Return the [x, y] coordinate for the center point of the cell that contains the specified text.  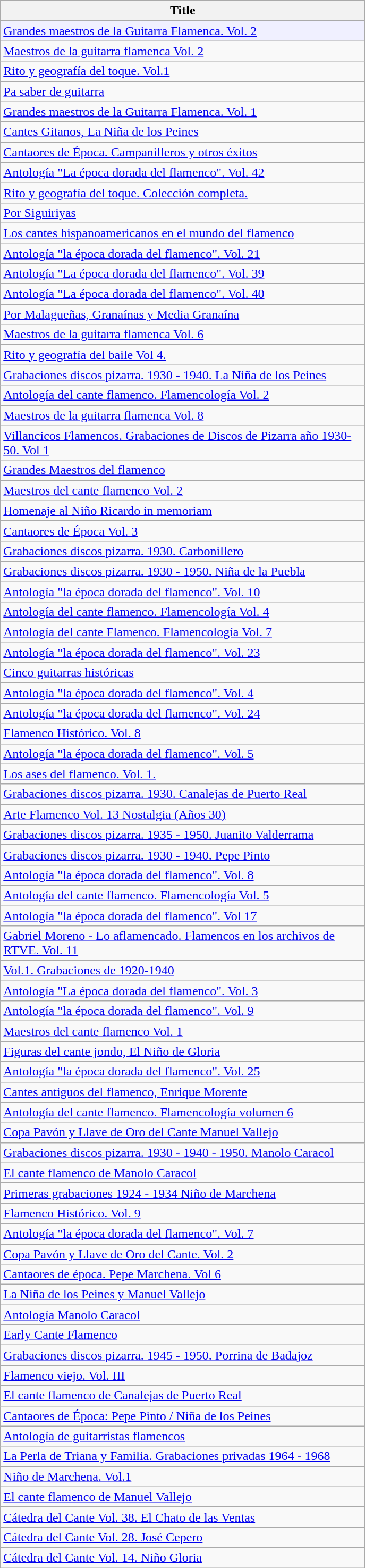
Antología del cante flamenco. Flamencología volumen 6 [183, 1112]
Copa Pavón y Llave de Oro del Cante Manuel Vallejo [183, 1132]
Antología "la época dorada del flamenco". Vol. 4 [183, 693]
Antología "la época dorada del flamenco". Vol. 9 [183, 1011]
Grabaciones discos pizarra. 1930. Canalejas de Puerto Real [183, 794]
Early Cante Flamenco [183, 1335]
Los ases del flamenco. Vol. 1. [183, 774]
Antología "la época dorada del flamenco". Vol. 10 [183, 592]
Cantaores de Época. Campanilleros y otros éxitos [183, 152]
Antología "La época dorada del flamenco". Vol. 39 [183, 274]
Antología "la época dorada del flamenco". Vol. 23 [183, 653]
El cante flamenco de Manolo Caracol [183, 1173]
Cinco guitarras históricas [183, 673]
Homenaje al Niño Ricardo in memoriam [183, 511]
Los cantes hispanoamericanos en el mundo del flamenco [183, 233]
Grandes maestros de la Guitarra Flamenca. Vol. 1 [183, 112]
Antología del cante flamenco. Flamencología Vol. 5 [183, 895]
Antología del cante Flamenco. Flamencología Vol. 7 [183, 632]
Grabaciones discos pizarra. 1930 - 1940. Pepe Pinto [183, 855]
Maestros de la guitarra flamenca Vol. 8 [183, 415]
Grabaciones discos pizarra. 1930. Carbonillero [183, 551]
Title [183, 11]
Cantaores de Época: Pepe Pinto / Niña de los Peines [183, 1416]
Cátedra del Cante Vol. 38. El Chato de las Ventas [183, 1517]
Antología "la época dorada del flamenco". Vol. 25 [183, 1072]
Vol.1. Grabaciones de 1920-1940 [183, 971]
Copa Pavón y Llave de Oro del Cante. Vol. 2 [183, 1254]
Antología "la época dorada del flamenco". Vol. 7 [183, 1233]
Maestros de la guitarra flamenca Vol. 6 [183, 335]
Niño de Marchena. Vol.1 [183, 1477]
Flamenco Histórico. Vol. 8 [183, 733]
Cantaores de Época Vol. 3 [183, 531]
Grabaciones discos pizarra. 1935 - 1950. Juanito Valderrama [183, 835]
Antología Manolo Caracol [183, 1315]
Cantes Gitanos, La Niña de los Peines [183, 132]
Por Malagueñas, Granaínas y Media Granaína [183, 314]
Antología "la época dorada del flamenco". Vol. 21 [183, 254]
Gabriel Moreno - Lo aflamencado. Flamencos en los archivos de RTVE. Vol. 11 [183, 944]
Antología "La época dorada del flamenco". Vol. 40 [183, 294]
Antología "la época dorada del flamenco". Vol. 24 [183, 713]
Antología "La época dorada del flamenco". Vol. 42 [183, 172]
Figuras del cante jondo, El Niño de Gloria [183, 1052]
Flamenco viejo. Vol. III [183, 1375]
La Perla de Triana y Familia. Grabaciones privadas 1964 - 1968 [183, 1456]
Antología del cante flamenco. Flamencología Vol. 4 [183, 612]
Por Siguiriyas [183, 213]
Grandes Maestros del flamenco [183, 470]
Primeras grabaciones 1924 - 1934 Niño de Marchena [183, 1193]
Antología "la época dorada del flamenco". Vol. 8 [183, 875]
Cátedra del Cante Vol. 14. Niño Gloria [183, 1557]
Pa saber de guitarra [183, 91]
Maestros de la guitarra flamenca Vol. 2 [183, 51]
Rito y geografía del baile Vol 4. [183, 355]
Antología "la época dorada del flamenco". Vol 17 [183, 915]
La Niña de los Peines y Manuel Vallejo [183, 1295]
Grabaciones discos pizarra. 1930 - 1950. Niña de la Puebla [183, 571]
Antología "la época dorada del flamenco". Vol. 5 [183, 754]
Grandes maestros de la Guitarra Flamenca. Vol. 2 [183, 31]
Antología de guitarristas flamencos [183, 1436]
Rito y geografía del toque. Vol.1 [183, 71]
Antología "La época dorada del flamenco". Vol. 3 [183, 991]
Grabaciones discos pizarra. 1945 - 1950. Porrina de Badajoz [183, 1355]
Cátedra del Cante Vol. 28. José Cepero [183, 1537]
Antología del cante flamenco. Flamencología Vol. 2 [183, 395]
Cantes antiguos del flamenco, Enrique Morente [183, 1092]
El cante flamenco de Canalejas de Puerto Real [183, 1396]
Cantaores de época. Pepe Marchena. Vol 6 [183, 1274]
Maestros del cante flamenco Vol. 1 [183, 1031]
Grabaciones discos pizarra. 1930 - 1940 - 1950. Manolo Caracol [183, 1153]
Maestros del cante flamenco Vol. 2 [183, 490]
Arte Flamenco Vol. 13 Nostalgia (Años 30) [183, 814]
Flamenco Histórico. Vol. 9 [183, 1213]
El cante flamenco de Manuel Vallejo [183, 1497]
Grabaciones discos pizarra. 1930 - 1940. La Niña de los Peines [183, 375]
Villancicos Flamencos. Grabaciones de Discos de Pizarra año 1930-50. Vol 1 [183, 443]
Rito y geografía del toque. Colección completa. [183, 193]
